Output the (X, Y) coordinate of the center of the cell containing the given text.  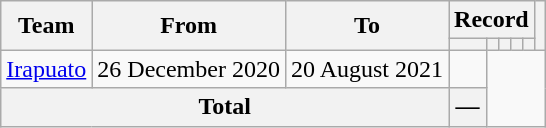
From (189, 26)
Irapuato (46, 69)
To (366, 26)
26 December 2020 (189, 69)
Total (225, 107)
— (468, 107)
Record (492, 20)
Team (46, 26)
20 August 2021 (366, 69)
